Return the (x, y) coordinate for the center point of the cell that contains the specified text.  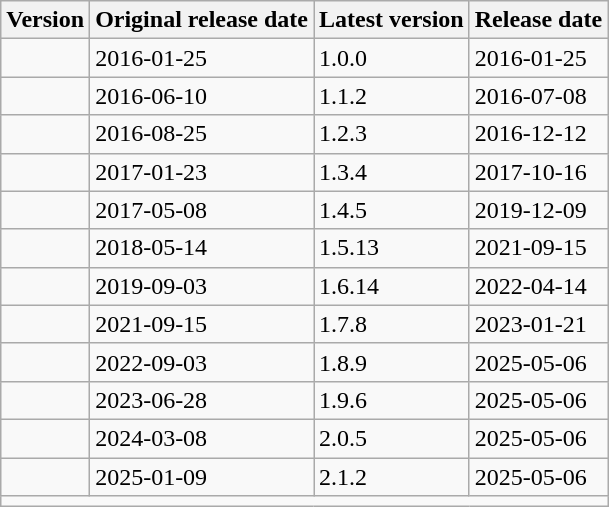
2.1.2 (392, 477)
2.0.5 (392, 438)
2023-01-21 (538, 324)
2023-06-28 (202, 400)
2022-09-03 (202, 362)
2019-12-09 (538, 210)
1.8.9 (392, 362)
2016-12-12 (538, 134)
2016-06-10 (202, 96)
2022-04-14 (538, 286)
2017-01-23 (202, 172)
1.2.3 (392, 134)
2024-03-08 (202, 438)
Release date (538, 20)
1.4.5 (392, 210)
2017-05-08 (202, 210)
Original release date (202, 20)
1.3.4 (392, 172)
2025-01-09 (202, 477)
2016-08-25 (202, 134)
1.7.8 (392, 324)
1.9.6 (392, 400)
1.0.0 (392, 58)
2017-10-16 (538, 172)
1.5.13 (392, 248)
1.6.14 (392, 286)
2016-07-08 (538, 96)
Latest version (392, 20)
Version (46, 20)
1.1.2 (392, 96)
2018-05-14 (202, 248)
2019-09-03 (202, 286)
